For the text-containing cell, return its midpoint in [x, y] coordinate format. 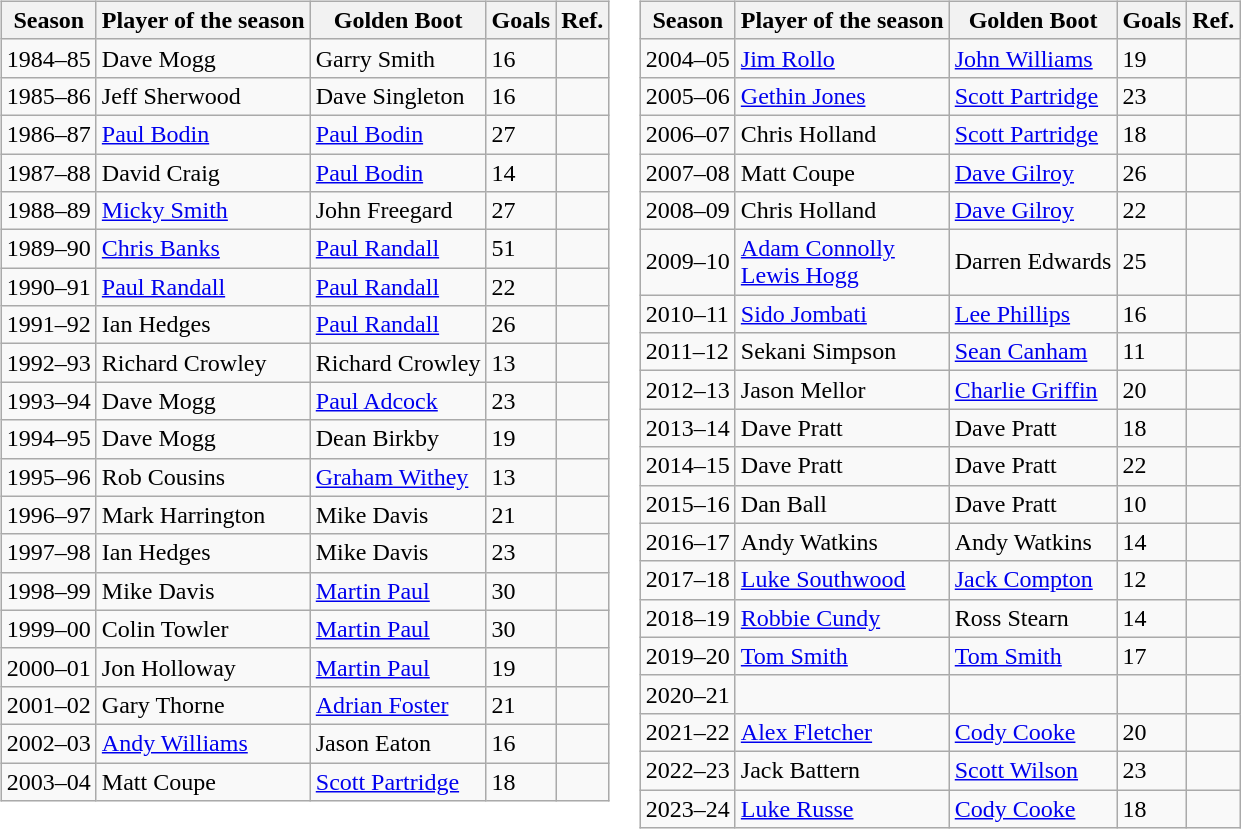
2019–20 [688, 656]
1999–00 [48, 629]
2013–14 [688, 428]
Jack Battern [842, 770]
1991–92 [48, 325]
2010–11 [688, 314]
Luke Southwood [842, 580]
10 [1152, 504]
Alex Fletcher [842, 732]
Paul Adcock [398, 401]
2011–12 [688, 352]
1995–96 [48, 477]
2017–18 [688, 580]
1998–99 [48, 591]
Andy Williams [203, 743]
2018–19 [688, 618]
John Williams [1033, 58]
2023–24 [688, 809]
25 [1152, 262]
Dean Birkby [398, 439]
2008–09 [688, 211]
2014–15 [688, 466]
2006–07 [688, 134]
Chris Banks [203, 249]
1989–90 [48, 249]
1992–93 [48, 363]
1990–91 [48, 287]
1996–97 [48, 515]
Gary Thorne [203, 705]
2007–08 [688, 173]
Darren Edwards [1033, 262]
Sido Jombati [842, 314]
1986–87 [48, 134]
Micky Smith [203, 211]
1985–86 [48, 96]
Jason Mellor [842, 390]
Jason Eaton [398, 743]
1993–94 [48, 401]
Luke Russe [842, 809]
2015–16 [688, 504]
2002–03 [48, 743]
Jon Holloway [203, 667]
2012–13 [688, 390]
Adrian Foster [398, 705]
David Craig [203, 173]
1997–98 [48, 553]
Gethin Jones [842, 96]
1994–95 [48, 439]
2005–06 [688, 96]
Dave Singleton [398, 96]
Jim Rollo [842, 58]
2016–17 [688, 542]
Jeff Sherwood [203, 96]
Lee Phillips [1033, 314]
Sekani Simpson [842, 352]
Jack Compton [1033, 580]
2004–05 [688, 58]
11 [1152, 352]
Graham Withey [398, 477]
Scott Wilson [1033, 770]
Adam Connolly Lewis Hogg [842, 262]
51 [521, 249]
Colin Towler [203, 629]
Dan Ball [842, 504]
2000–01 [48, 667]
2009–10 [688, 262]
2003–04 [48, 781]
2001–02 [48, 705]
17 [1152, 656]
Mark Harrington [203, 515]
12 [1152, 580]
1984–85 [48, 58]
Rob Cousins [203, 477]
Robbie Cundy [842, 618]
John Freegard [398, 211]
1987–88 [48, 173]
Charlie Griffin [1033, 390]
Ross Stearn [1033, 618]
1988–89 [48, 211]
2021–22 [688, 732]
Sean Canham [1033, 352]
2022–23 [688, 770]
Garry Smith [398, 58]
2020–21 [688, 694]
